Pinpoint the cell where the given text exists, returning its (x, y) midpoint coordinate. 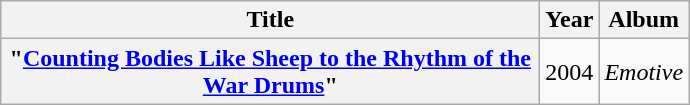
Year (570, 20)
"Counting Bodies Like Sheep to the Rhythm of the War Drums" (270, 72)
2004 (570, 72)
Emotive (644, 72)
Album (644, 20)
Title (270, 20)
